For the text-containing cell, return its midpoint in (X, Y) coordinate format. 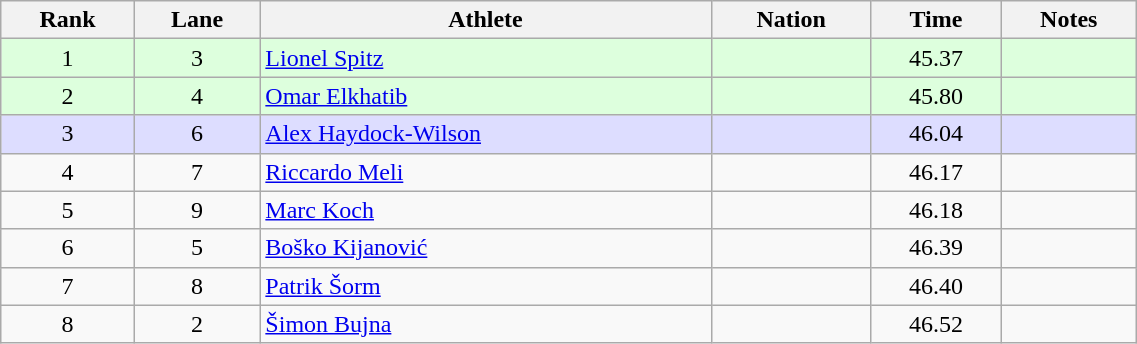
46.18 (936, 210)
46.52 (936, 324)
Šimon Bujna (486, 324)
Athlete (486, 20)
Patrik Šorm (486, 286)
46.40 (936, 286)
Notes (1069, 20)
Marc Koch (486, 210)
9 (197, 210)
Time (936, 20)
Rank (68, 20)
Lane (197, 20)
1 (68, 58)
46.04 (936, 134)
45.80 (936, 96)
46.17 (936, 172)
Lionel Spitz (486, 58)
Boško Kijanović (486, 248)
Alex Haydock-Wilson (486, 134)
Riccardo Meli (486, 172)
46.39 (936, 248)
45.37 (936, 58)
Nation (791, 20)
Omar Elkhatib (486, 96)
